Return the (X, Y) coordinate for the center point of the cell that contains the specified text.  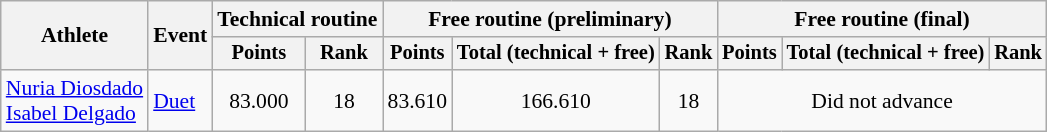
Athlete (74, 36)
83.000 (258, 100)
Technical routine (297, 19)
Nuria Diosdado Isabel Delgado (74, 100)
Did not advance (882, 100)
Free routine (preliminary) (550, 19)
166.610 (556, 100)
Duet (180, 100)
Free routine (final) (882, 19)
Event (180, 36)
83.610 (418, 100)
